Return (x, y) of the center of cell containing provided text 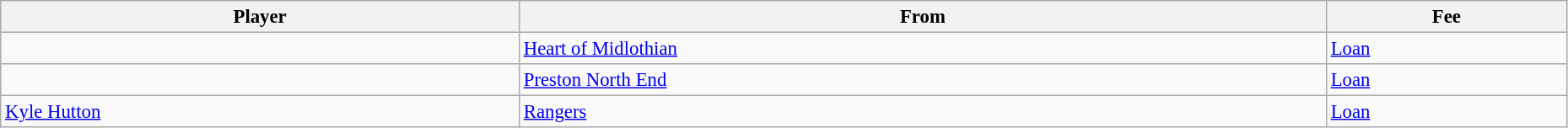
From (923, 17)
Kyle Hutton (260, 112)
Heart of Midlothian (923, 49)
Fee (1446, 17)
Preston North End (923, 80)
Rangers (923, 112)
Player (260, 17)
